Scan for the cell matching the given text and deliver its (X, Y) coordinate at center. 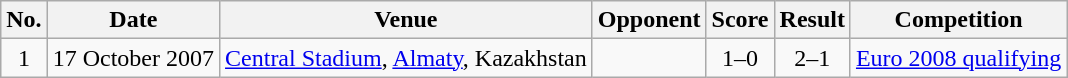
Result (812, 20)
17 October 2007 (133, 58)
Competition (958, 20)
1 (24, 58)
Central Stadium, Almaty, Kazakhstan (406, 58)
Opponent (649, 20)
Venue (406, 20)
2–1 (812, 58)
Date (133, 20)
1–0 (740, 58)
Score (740, 20)
Euro 2008 qualifying (958, 58)
No. (24, 20)
